Extract the (x, y) coordinate from the center of the cell holding the provided text.  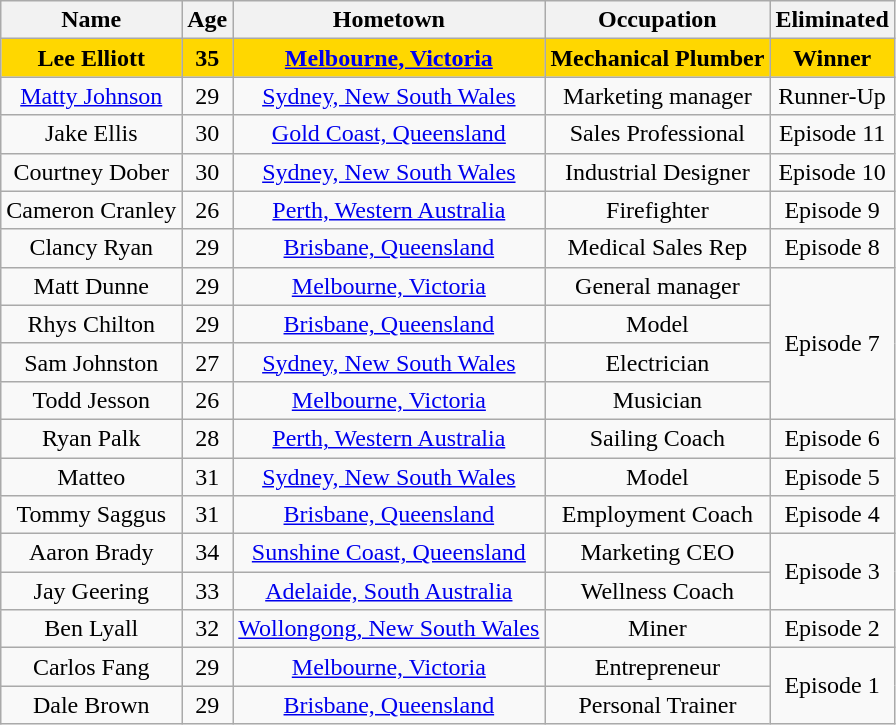
Matty Johnson (92, 96)
Episode 4 (832, 515)
Sailing Coach (658, 438)
27 (208, 362)
Sunshine Coast, Queensland (389, 553)
Episode 11 (832, 134)
Marketing manager (658, 96)
Hometown (389, 20)
Cameron Cranley (92, 210)
Industrial Designer (658, 172)
Todd Jesson (92, 400)
Miner (658, 629)
Name (92, 20)
32 (208, 629)
Firefighter (658, 210)
Episode 1 (832, 686)
Courtney Dober (92, 172)
Electrician (658, 362)
Eliminated (832, 20)
Jay Geering (92, 591)
Sales Professional (658, 134)
Episode 6 (832, 438)
28 (208, 438)
Gold Coast, Queensland (389, 134)
Wollongong, New South Wales (389, 629)
General manager (658, 286)
34 (208, 553)
Aaron Brady (92, 553)
Rhys Chilton (92, 324)
Episode 3 (832, 572)
Wellness Coach (658, 591)
Matt Dunne (92, 286)
Ben Lyall (92, 629)
Runner-Up (832, 96)
Occupation (658, 20)
Episode 8 (832, 248)
Marketing CEO (658, 553)
Tommy Saggus (92, 515)
Mechanical Plumber (658, 58)
Episode 10 (832, 172)
Jake Ellis (92, 134)
Sam Johnston (92, 362)
Episode 5 (832, 477)
Personal Trainer (658, 705)
Carlos Fang (92, 667)
33 (208, 591)
Matteo (92, 477)
Lee Elliott (92, 58)
Employment Coach (658, 515)
Dale Brown (92, 705)
Episode 2 (832, 629)
Episode 7 (832, 343)
Entrepreneur (658, 667)
Winner (832, 58)
35 (208, 58)
Adelaide, South Australia (389, 591)
Clancy Ryan (92, 248)
Musician (658, 400)
Episode 9 (832, 210)
Ryan Palk (92, 438)
Medical Sales Rep (658, 248)
Age (208, 20)
